Detect which cell encompasses the target text, then output its (x, y) center coordinate. 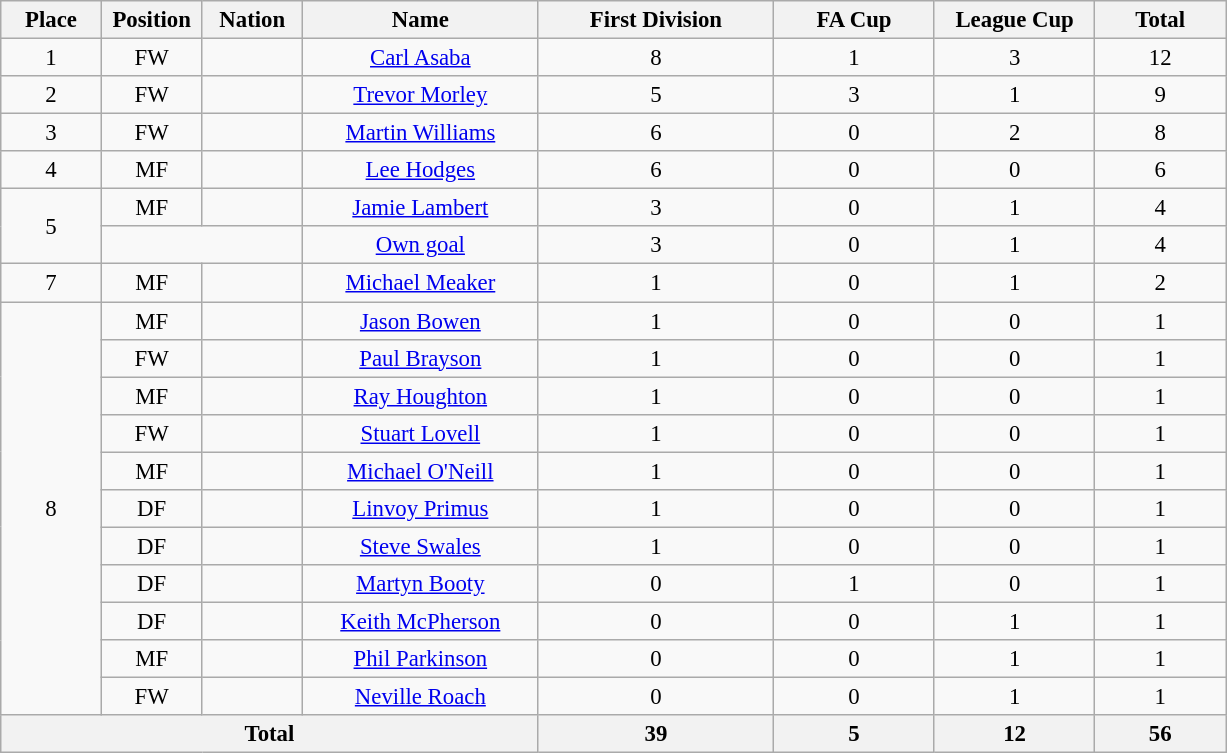
Phil Parkinson (421, 659)
First Division (656, 20)
Martyn Booty (421, 584)
Trevor Morley (421, 95)
League Cup (1014, 20)
Ray Houghton (421, 396)
Own goal (421, 245)
7 (52, 283)
Position (152, 20)
Keith McPherson (421, 621)
Nation (252, 20)
Stuart Lovell (421, 433)
Martin Williams (421, 133)
Paul Brayson (421, 358)
9 (1160, 95)
Steve Swales (421, 546)
Linvoy Primus (421, 509)
Place (52, 20)
FA Cup (854, 20)
Jamie Lambert (421, 208)
Jason Bowen (421, 321)
56 (1160, 734)
Lee Hodges (421, 170)
Name (421, 20)
Neville Roach (421, 697)
Michael O'Neill (421, 471)
Carl Asaba (421, 58)
Michael Meaker (421, 283)
39 (656, 734)
